Find where the given text appears and provide that cell's center as (x, y) coordinate. 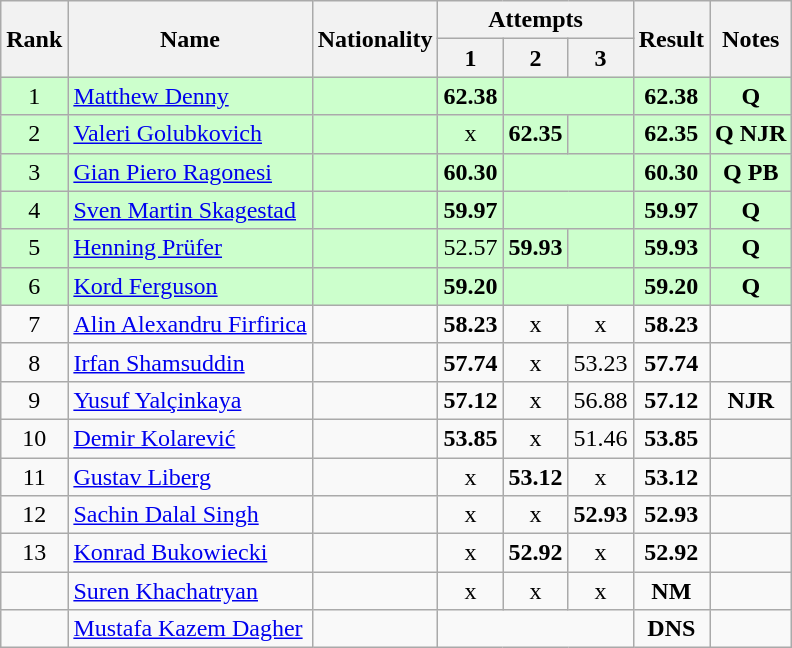
9 (34, 400)
13 (34, 553)
Demir Kolarević (190, 438)
5 (34, 248)
Notes (751, 39)
Kord Ferguson (190, 286)
56.88 (600, 400)
Sven Martin Skagestad (190, 210)
Alin Alexandru Firfirica (190, 324)
NM (671, 591)
10 (34, 438)
8 (34, 362)
51.46 (600, 438)
Nationality (375, 39)
11 (34, 477)
NJR (751, 400)
Attempts (536, 20)
52.57 (470, 248)
Q PB (751, 172)
Yusuf Yalçinkaya (190, 400)
12 (34, 515)
Valeri Golubkovich (190, 134)
Matthew Denny (190, 96)
7 (34, 324)
Rank (34, 39)
53.23 (600, 362)
Result (671, 39)
Name (190, 39)
Q NJR (751, 134)
Irfan Shamsuddin (190, 362)
Mustafa Kazem Dagher (190, 629)
Konrad Bukowiecki (190, 553)
Gustav Liberg (190, 477)
Gian Piero Ragonesi (190, 172)
4 (34, 210)
6 (34, 286)
Suren Khachatryan (190, 591)
Henning Prüfer (190, 248)
DNS (671, 629)
Sachin Dalal Singh (190, 515)
